For the text-containing cell, return its midpoint in (X, Y) coordinate format. 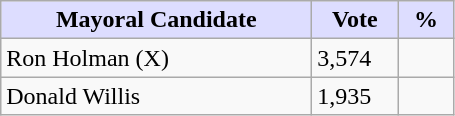
Ron Holman (X) (156, 58)
1,935 (355, 96)
Vote (355, 20)
% (426, 20)
Donald Willis (156, 96)
3,574 (355, 58)
Mayoral Candidate (156, 20)
